Search for the cell housing the specified text and yield its (x, y) center coordinate. 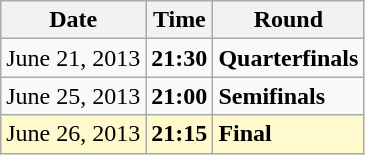
Time (180, 20)
June 26, 2013 (74, 134)
21:00 (180, 96)
Semifinals (288, 96)
Final (288, 134)
June 25, 2013 (74, 96)
21:30 (180, 58)
21:15 (180, 134)
Date (74, 20)
Quarterfinals (288, 58)
Round (288, 20)
June 21, 2013 (74, 58)
